Capture the cell that displays the provided text and extract its [X, Y] central coordinate. 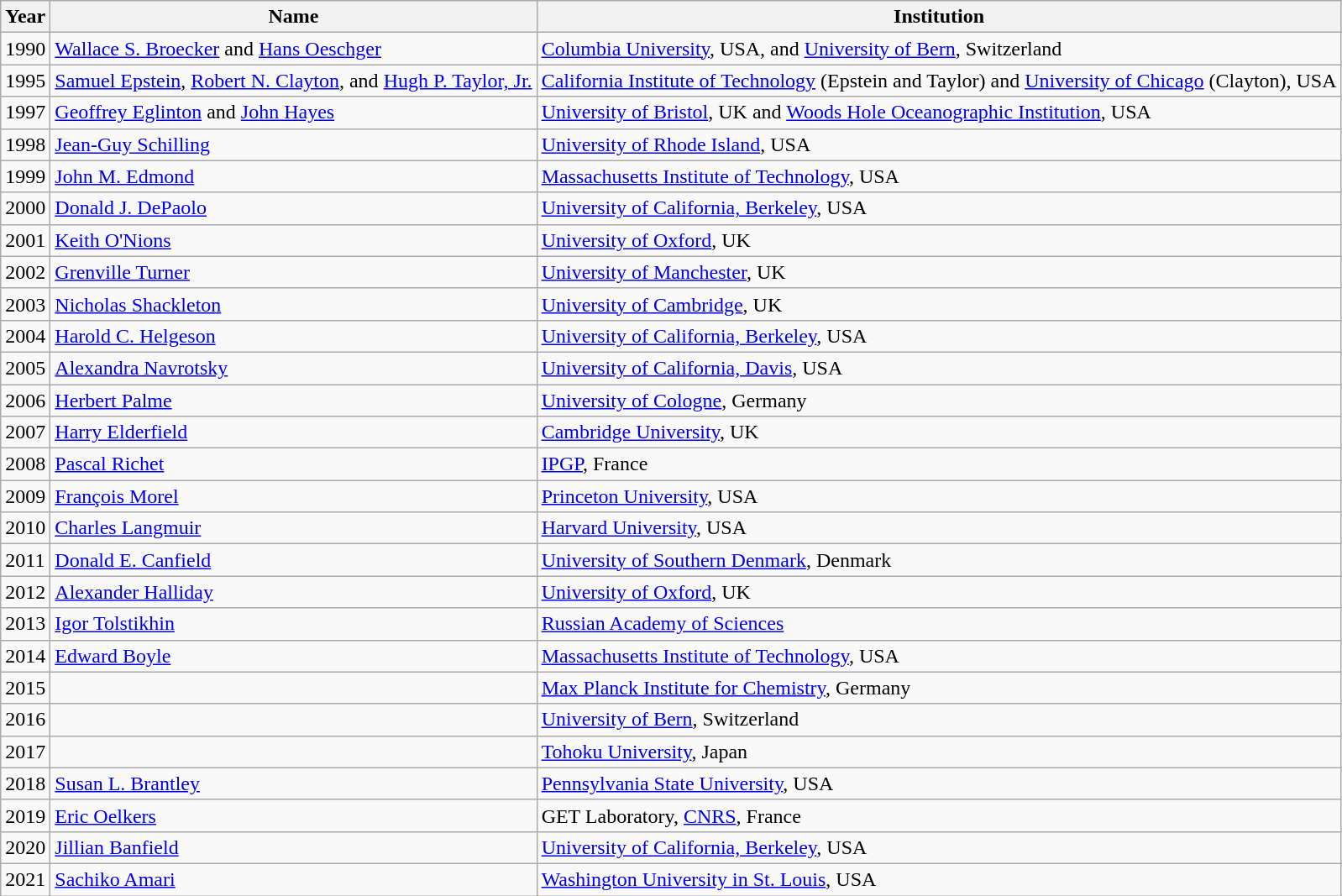
Keith O'Nions [294, 240]
Wallace S. Broecker and Hans Oeschger [294, 49]
2016 [25, 720]
2005 [25, 368]
GET Laboratory, CNRS, France [939, 815]
2017 [25, 752]
Grenville Turner [294, 272]
Pennsylvania State University, USA [939, 783]
Tohoku University, Japan [939, 752]
Susan L. Brantley [294, 783]
1990 [25, 49]
2002 [25, 272]
Princeton University, USA [939, 496]
Edward Boyle [294, 656]
Jillian Banfield [294, 847]
Max Planck Institute for Chemistry, Germany [939, 688]
John M. Edmond [294, 176]
University of Rhode Island, USA [939, 144]
2019 [25, 815]
Igor Tolstikhin [294, 624]
University of Southern Denmark, Denmark [939, 560]
Russian Academy of Sciences [939, 624]
Donald E. Canfield [294, 560]
University of Cologne, Germany [939, 401]
2021 [25, 879]
2012 [25, 592]
Donald J. DePaolo [294, 208]
University of Cambridge, UK [939, 304]
Harvard University, USA [939, 528]
François Morel [294, 496]
2004 [25, 336]
Columbia University, USA, and University of Bern, Switzerland [939, 49]
2011 [25, 560]
Harold C. Helgeson [294, 336]
1997 [25, 113]
University of Bristol, UK and Woods Hole Oceanographic Institution, USA [939, 113]
Geoffrey Eglinton and John Hayes [294, 113]
Samuel Epstein, Robert N. Clayton, and Hugh P. Taylor, Jr. [294, 81]
California Institute of Technology (Epstein and Taylor) and University of Chicago (Clayton), USA [939, 81]
Jean-Guy Schilling [294, 144]
1995 [25, 81]
University of Bern, Switzerland [939, 720]
2003 [25, 304]
2010 [25, 528]
IPGP, France [939, 464]
2013 [25, 624]
2006 [25, 401]
Sachiko Amari [294, 879]
1999 [25, 176]
Nicholas Shackleton [294, 304]
Alexandra Navrotsky [294, 368]
Pascal Richet [294, 464]
University of California, Davis, USA [939, 368]
2018 [25, 783]
2014 [25, 656]
2001 [25, 240]
Year [25, 17]
Cambridge University, UK [939, 432]
2020 [25, 847]
2008 [25, 464]
University of Manchester, UK [939, 272]
Washington University in St. Louis, USA [939, 879]
Institution [939, 17]
2015 [25, 688]
Charles Langmuir [294, 528]
Name [294, 17]
Harry Elderfield [294, 432]
2000 [25, 208]
Herbert Palme [294, 401]
Alexander Halliday [294, 592]
2009 [25, 496]
Eric Oelkers [294, 815]
2007 [25, 432]
1998 [25, 144]
